Return the [X, Y] coordinate for the center point of the cell that contains the specified text.  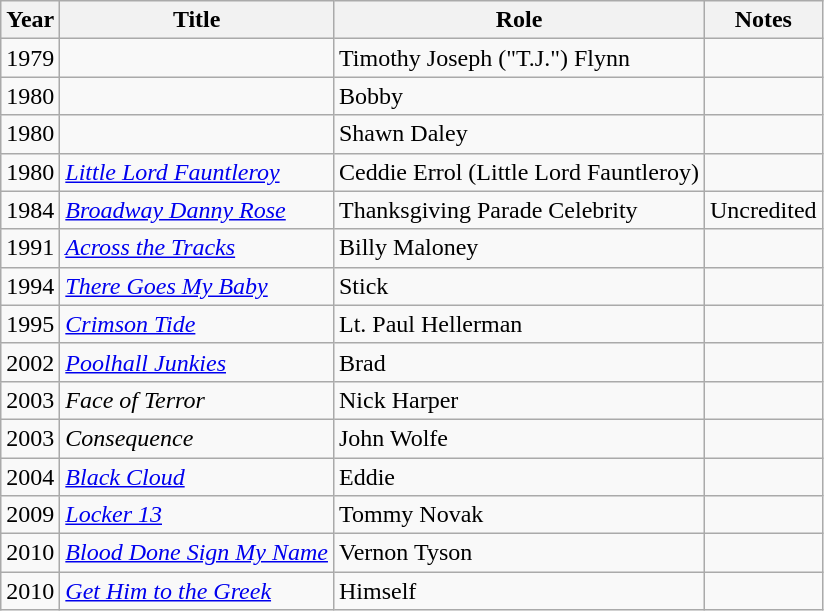
1984 [30, 210]
1979 [30, 58]
Notes [763, 20]
Blood Done Sign My Name [197, 553]
2004 [30, 477]
Tommy Novak [518, 515]
Billy Maloney [518, 248]
Face of Terror [197, 400]
2009 [30, 515]
Himself [518, 591]
Lt. Paul Hellerman [518, 324]
There Goes My Baby [197, 286]
1991 [30, 248]
Consequence [197, 438]
Year [30, 20]
Little Lord Fauntleroy [197, 172]
Stick [518, 286]
Shawn Daley [518, 134]
Across the Tracks [197, 248]
Locker 13 [197, 515]
Timothy Joseph ("T.J.") Flynn [518, 58]
Vernon Tyson [518, 553]
Crimson Tide [197, 324]
Ceddie Errol (Little Lord Fauntleroy) [518, 172]
Broadway Danny Rose [197, 210]
Bobby [518, 96]
Get Him to the Greek [197, 591]
Role [518, 20]
Title [197, 20]
John Wolfe [518, 438]
Thanksgiving Parade Celebrity [518, 210]
2002 [30, 362]
Nick Harper [518, 400]
Black Cloud [197, 477]
1995 [30, 324]
Brad [518, 362]
Uncredited [763, 210]
Poolhall Junkies [197, 362]
Eddie [518, 477]
1994 [30, 286]
